Extract the [X, Y] coordinate from the center of the cell holding the provided text.  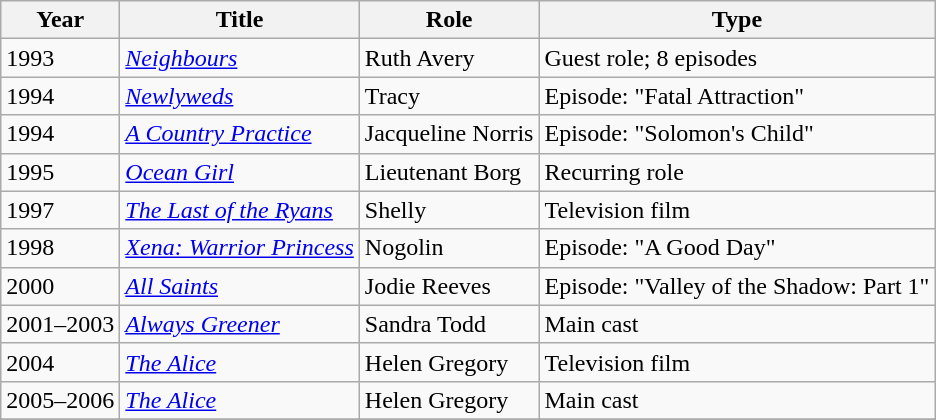
Episode: "Solomon's Child" [737, 134]
Type [737, 20]
Shelly [449, 210]
Title [240, 20]
Recurring role [737, 172]
Episode: "Fatal Attraction" [737, 96]
All Saints [240, 286]
Episode: "A Good Day" [737, 248]
Lieutenant Borg [449, 172]
The Last of the Ryans [240, 210]
Ruth Avery [449, 58]
Tracy [449, 96]
Xena: Warrior Princess [240, 248]
2004 [60, 362]
Year [60, 20]
1995 [60, 172]
Sandra Todd [449, 324]
Ocean Girl [240, 172]
Jacqueline Norris [449, 134]
2000 [60, 286]
A Country Practice [240, 134]
1993 [60, 58]
Neighbours [240, 58]
2001–2003 [60, 324]
Guest role; 8 episodes [737, 58]
2005–2006 [60, 400]
Jodie Reeves [449, 286]
Nogolin [449, 248]
Episode: "Valley of the Shadow: Part 1" [737, 286]
Always Greener [240, 324]
Role [449, 20]
Newlyweds [240, 96]
1997 [60, 210]
1998 [60, 248]
